Extract the [x, y] coordinate from the center of the cell holding the provided text.  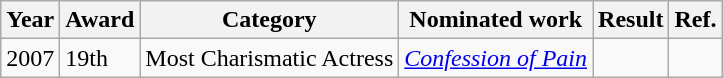
19th [100, 58]
Year [30, 20]
Nominated work [496, 20]
Ref. [696, 20]
Award [100, 20]
Most Charismatic Actress [270, 58]
Result [631, 20]
Confession of Pain [496, 58]
2007 [30, 58]
Category [270, 20]
